Determine the (X, Y) coordinate at the center of the cell enclosing the given text.  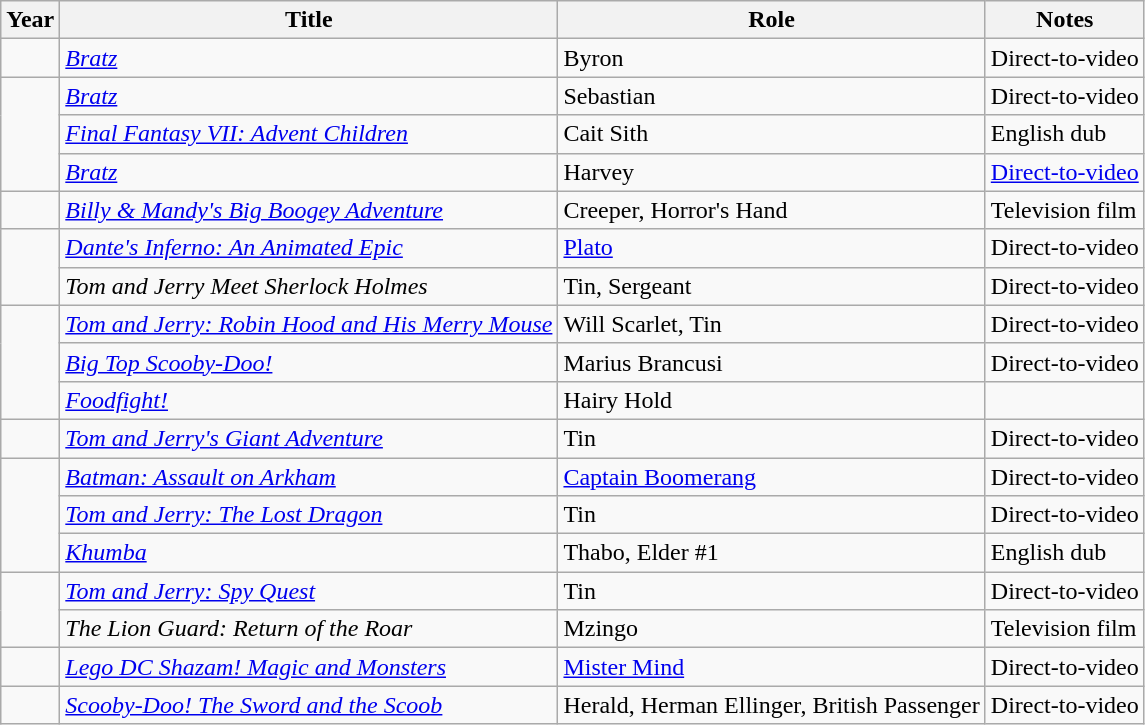
Herald, Herman Ellinger, British Passenger (772, 705)
Cait Sith (772, 134)
Role (772, 20)
Batman: Assault on Arkham (309, 477)
Tom and Jerry Meet Sherlock Holmes (309, 286)
Lego DC Shazam! Magic and Monsters (309, 667)
Tom and Jerry: The Lost Dragon (309, 515)
Year (30, 20)
Creeper, Horror's Hand (772, 210)
Scooby-Doo! The Sword and the Scoob (309, 705)
Thabo, Elder #1 (772, 553)
Final Fantasy VII: Advent Children (309, 134)
Big Top Scooby-Doo! (309, 362)
Billy & Mandy's Big Boogey Adventure (309, 210)
Captain Boomerang (772, 477)
Marius Brancusi (772, 362)
Will Scarlet, Tin (772, 324)
Tin, Sergeant (772, 286)
Sebastian (772, 96)
Mister Mind (772, 667)
Dante's Inferno: An Animated Epic (309, 248)
Foodfight! (309, 400)
Harvey (772, 172)
Tom and Jerry: Spy Quest (309, 591)
Khumba (309, 553)
Notes (1064, 20)
Mzingo (772, 629)
Title (309, 20)
Plato (772, 248)
Hairy Hold (772, 400)
Tom and Jerry's Giant Adventure (309, 438)
The Lion Guard: Return of the Roar (309, 629)
Byron (772, 58)
Tom and Jerry: Robin Hood and His Merry Mouse (309, 324)
